Scan for the cell matching the given text and deliver its [X, Y] coordinate at center. 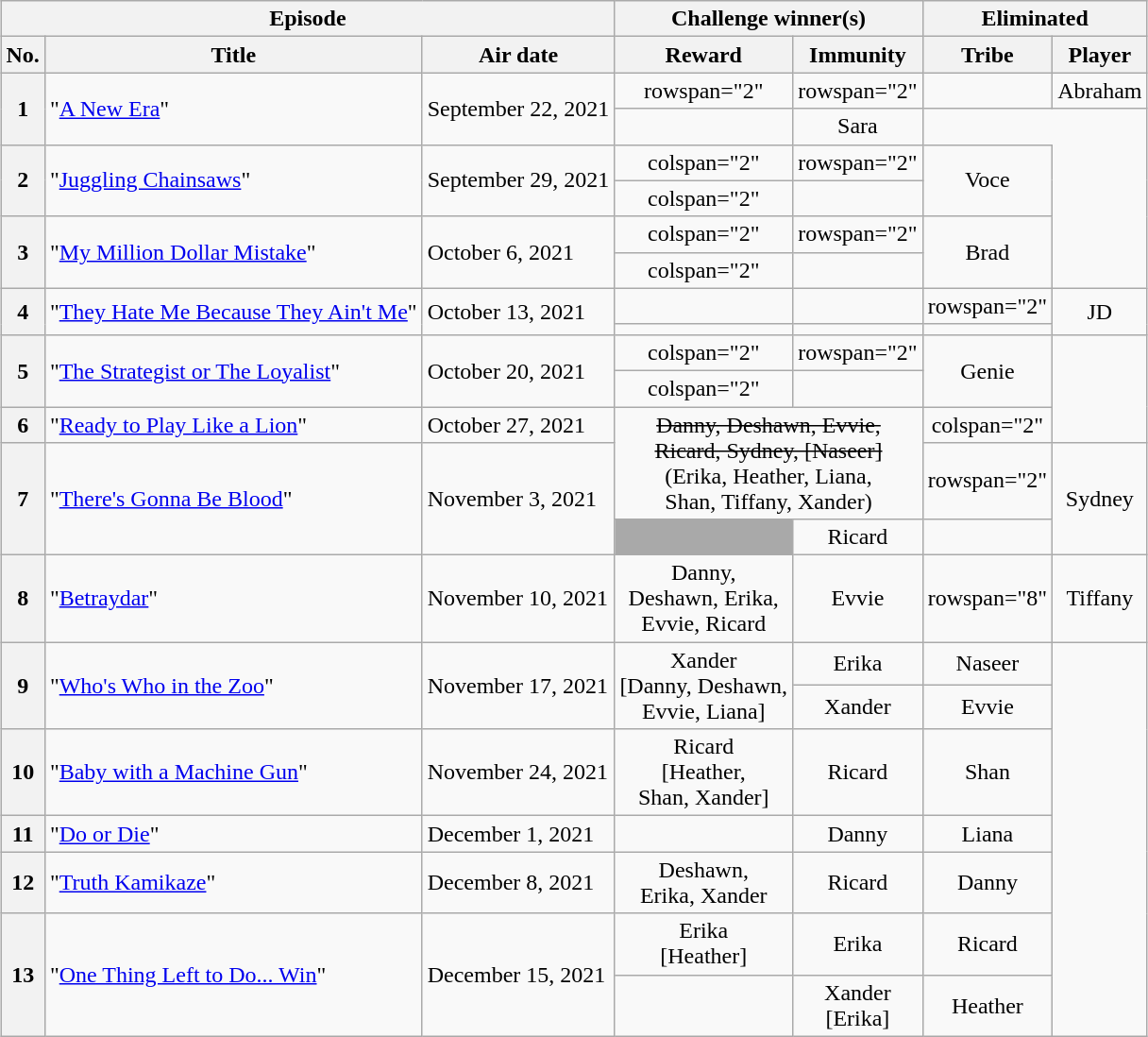
12 [23, 882]
Challenge winner(s) [768, 19]
rowspan="8" [988, 599]
Xander [858, 707]
Liana [988, 834]
Title [233, 55]
"Truth Kamikaze" [233, 882]
Genie [988, 370]
7 [23, 499]
Voce [988, 180]
September 22, 2021 [518, 109]
Deshawn,Erika, Xander [704, 882]
Shan [988, 773]
Abraham [1100, 91]
Player [1100, 55]
December 8, 2021 [518, 882]
December 15, 2021 [518, 975]
13 [23, 975]
October 6, 2021 [518, 252]
Xander[Danny, Deshawn,Evvie, Liana] [704, 686]
Tribe [988, 55]
5 [23, 370]
"Betraydar" [233, 599]
Heather [988, 1005]
Naseer [988, 664]
Air date [518, 55]
September 29, 2021 [518, 180]
Danny,Deshawn, Erika,Evvie, Ricard [704, 599]
8 [23, 599]
Sara [858, 127]
9 [23, 686]
"The Strategist or The Loyalist" [233, 370]
Eliminated [1035, 19]
6 [23, 424]
Brad [988, 252]
1 [23, 109]
October 13, 2021 [518, 312]
2 [23, 180]
Episode [308, 19]
October 20, 2021 [518, 370]
"Do or Die" [233, 834]
December 1, 2021 [518, 834]
JD [1100, 312]
"Juggling Chainsaws" [233, 180]
October 27, 2021 [518, 424]
Sydney [1100, 499]
Immunity [858, 55]
"There's Gonna Be Blood" [233, 499]
Tiffany [1100, 599]
"One Thing Left to Do... Win" [233, 975]
"A New Era" [233, 109]
November 17, 2021 [518, 686]
No. [23, 55]
"Ready to Play Like a Lion" [233, 424]
4 [23, 312]
Erika[Heather] [704, 944]
10 [23, 773]
Danny, Deshawn, Evvie,Ricard, Sydney, [Naseer](Erika, Heather, Liana,Shan, Tiffany, Xander) [768, 463]
"They Hate Me Because They Ain't Me" [233, 312]
"Baby with a Machine Gun" [233, 773]
3 [23, 252]
Ricard[Heather,Shan, Xander] [704, 773]
Reward [704, 55]
Xander[Erika] [858, 1005]
11 [23, 834]
November 24, 2021 [518, 773]
November 3, 2021 [518, 499]
"My Million Dollar Mistake" [233, 252]
November 10, 2021 [518, 599]
"Who's Who in the Zoo" [233, 686]
